Capture the cell that displays the provided text and extract its (X, Y) central coordinate. 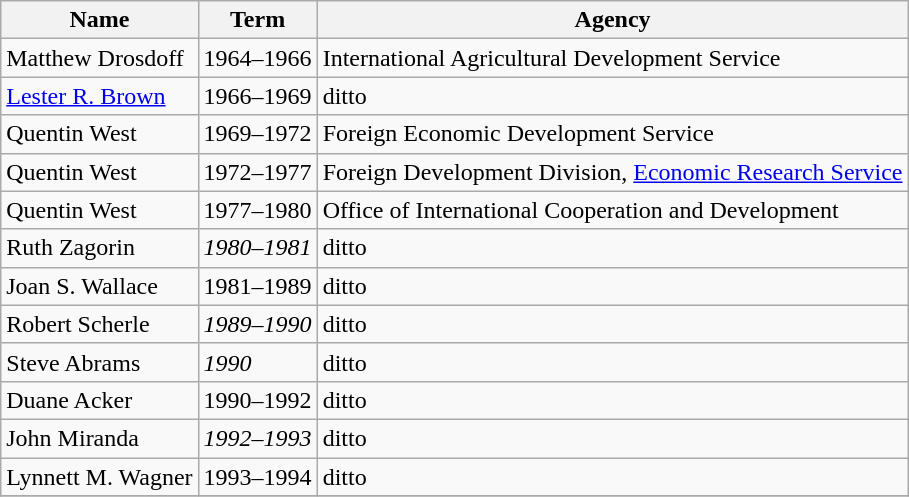
1989–1990 (258, 324)
Office of International Cooperation and Development (612, 210)
1977–1980 (258, 210)
Lester R. Brown (100, 96)
1992–1993 (258, 438)
Joan S. Wallace (100, 286)
Steve Abrams (100, 362)
Name (100, 20)
Matthew Drosdoff (100, 58)
1980–1981 (258, 248)
Ruth Zagorin (100, 248)
1964–1966 (258, 58)
1990–1992 (258, 400)
Duane Acker (100, 400)
Lynnett M. Wagner (100, 477)
International Agricultural Development Service (612, 58)
Term (258, 20)
1972–1977 (258, 172)
1990 (258, 362)
John Miranda (100, 438)
Agency (612, 20)
1993–1994 (258, 477)
1969–1972 (258, 134)
Robert Scherle (100, 324)
Foreign Development Division, Economic Research Service (612, 172)
1981–1989 (258, 286)
Foreign Economic Development Service (612, 134)
1966–1969 (258, 96)
